From the cell containing the given text, extract its center point as (X, Y) coordinate. 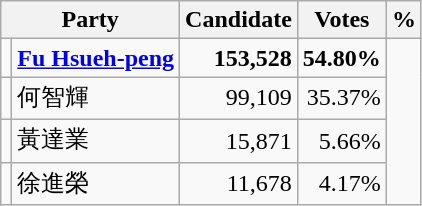
Fu Hsueh-peng (96, 58)
何智輝 (96, 98)
15,871 (239, 140)
Candidate (239, 20)
153,528 (239, 58)
99,109 (239, 98)
徐進榮 (96, 184)
Votes (342, 20)
4.17% (342, 184)
黃達業 (96, 140)
5.66% (342, 140)
11,678 (239, 184)
Party (90, 20)
54.80% (342, 58)
% (404, 20)
35.37% (342, 98)
